Scan for the cell matching the given text and deliver its [X, Y] coordinate at center. 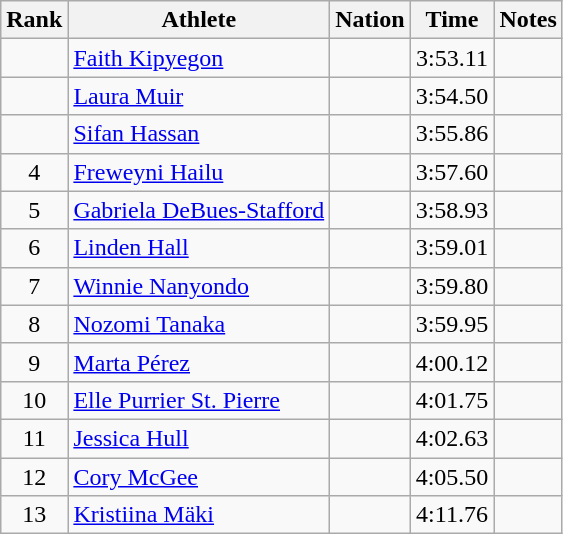
12 [34, 477]
Cory McGee [199, 477]
4:05.50 [452, 477]
Gabriela DeBues-Stafford [199, 210]
9 [34, 362]
3:54.50 [452, 96]
Sifan Hassan [199, 134]
3:57.60 [452, 172]
3:59.01 [452, 248]
8 [34, 324]
4:11.76 [452, 515]
3:58.93 [452, 210]
13 [34, 515]
3:55.86 [452, 134]
5 [34, 210]
Laura Muir [199, 96]
7 [34, 286]
Nation [370, 20]
Time [452, 20]
Nozomi Tanaka [199, 324]
3:59.80 [452, 286]
Linden Hall [199, 248]
6 [34, 248]
Elle Purrier St. Pierre [199, 400]
4 [34, 172]
Kristiina Mäki [199, 515]
Rank [34, 20]
10 [34, 400]
4:01.75 [452, 400]
3:59.95 [452, 324]
Winnie Nanyondo [199, 286]
3:53.11 [452, 58]
Notes [528, 20]
4:02.63 [452, 438]
Faith Kipyegon [199, 58]
Athlete [199, 20]
Jessica Hull [199, 438]
4:00.12 [452, 362]
Marta Pérez [199, 362]
Freweyni Hailu [199, 172]
11 [34, 438]
